Pinpoint the cell where the given text exists, returning its (x, y) midpoint coordinate. 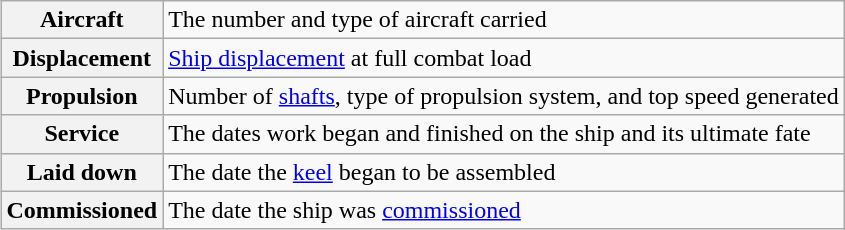
The number and type of aircraft carried (504, 20)
The dates work began and finished on the ship and its ultimate fate (504, 134)
The date the keel began to be assembled (504, 172)
Laid down (82, 172)
Propulsion (82, 96)
Ship displacement at full combat load (504, 58)
Displacement (82, 58)
Commissioned (82, 210)
Service (82, 134)
Number of shafts, type of propulsion system, and top speed generated (504, 96)
The date the ship was commissioned (504, 210)
Aircraft (82, 20)
